From the cell containing the given text, extract its center point as [X, Y] coordinate. 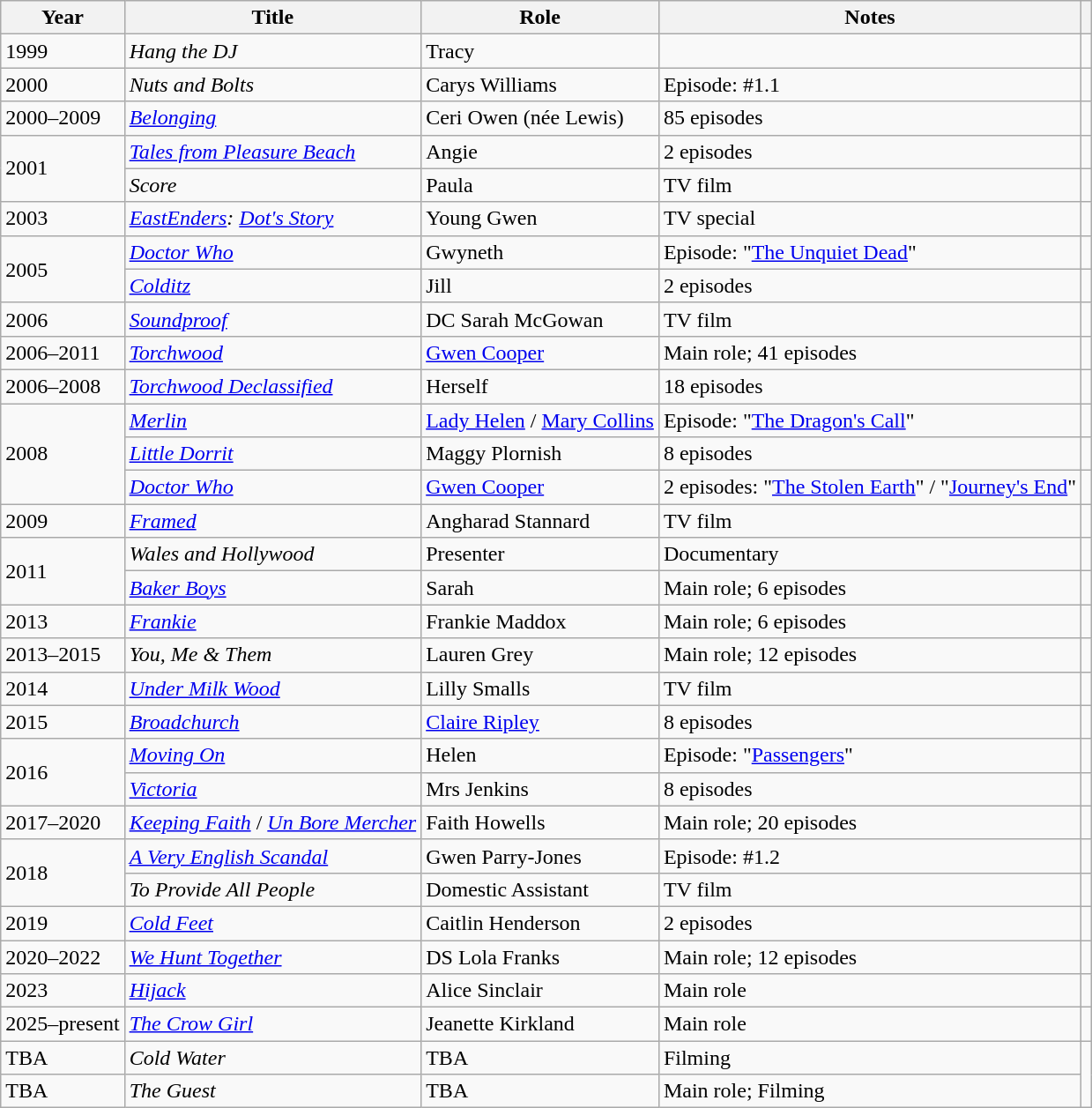
The Crow Girl [273, 1024]
2014 [63, 688]
Cold Feet [273, 923]
2018 [63, 873]
Gwen Parry-Jones [540, 856]
Claire Ripley [540, 722]
EastEnders: Dot's Story [273, 219]
Angharad Stannard [540, 521]
Filming [869, 1058]
Jill [540, 286]
Tales from Pleasure Beach [273, 152]
Main role; 20 episodes [869, 822]
Young Gwen [540, 219]
TV special [869, 219]
Merlin [273, 420]
Keeping Faith / Un Bore Mercher [273, 822]
Angie [540, 152]
2000–2009 [63, 118]
Episode: "Passengers" [869, 755]
Mrs Jenkins [540, 789]
Episode: "The Dragon's Call" [869, 420]
2011 [63, 571]
85 episodes [869, 118]
2016 [63, 772]
Lilly Smalls [540, 688]
Alice Sinclair [540, 991]
2006–2008 [63, 386]
Belonging [273, 118]
Colditz [273, 286]
DC Sarah McGowan [540, 319]
2020–2022 [63, 956]
To Provide All People [273, 889]
Torchwood [273, 353]
Framed [273, 521]
Gwyneth [540, 252]
Broadchurch [273, 722]
2009 [63, 521]
You, Me & Them [273, 655]
Caitlin Henderson [540, 923]
Baker Boys [273, 588]
2019 [63, 923]
We Hunt Together [273, 956]
2006–2011 [63, 353]
Documentary [869, 554]
2013–2015 [63, 655]
Herself [540, 386]
Score [273, 185]
Domestic Assistant [540, 889]
2005 [63, 269]
2013 [63, 621]
Nuts and Bolts [273, 85]
Main role; 41 episodes [869, 353]
Notes [869, 18]
Episode: "The Unquiet Dead" [869, 252]
Hang the DJ [273, 51]
2003 [63, 219]
Episode: #1.1 [869, 85]
2008 [63, 454]
Little Dorrit [273, 454]
2006 [63, 319]
Ceri Owen (née Lewis) [540, 118]
Wales and Hollywood [273, 554]
2001 [63, 168]
2025–present [63, 1024]
Carys Williams [540, 85]
Cold Water [273, 1058]
Victoria [273, 789]
DS Lola Franks [540, 956]
Episode: #1.2 [869, 856]
1999 [63, 51]
Role [540, 18]
Lady Helen / Mary Collins [540, 420]
Maggy Plornish [540, 454]
Hijack [273, 991]
18 episodes [869, 386]
2000 [63, 85]
Lauren Grey [540, 655]
Title [273, 18]
Under Milk Wood [273, 688]
The Guest [273, 1091]
2015 [63, 722]
Year [63, 18]
Faith Howells [540, 822]
Moving On [273, 755]
Main role; Filming [869, 1091]
Jeanette Kirkland [540, 1024]
Helen [540, 755]
2023 [63, 991]
A Very English Scandal [273, 856]
Paula [540, 185]
Tracy [540, 51]
Torchwood Declassified [273, 386]
2 episodes: "The Stolen Earth" / "Journey's End" [869, 487]
Soundproof [273, 319]
Frankie [273, 621]
Presenter [540, 554]
Frankie Maddox [540, 621]
Sarah [540, 588]
2017–2020 [63, 822]
